Identify which cell holds the provided text, then report its (X, Y) central coordinate. 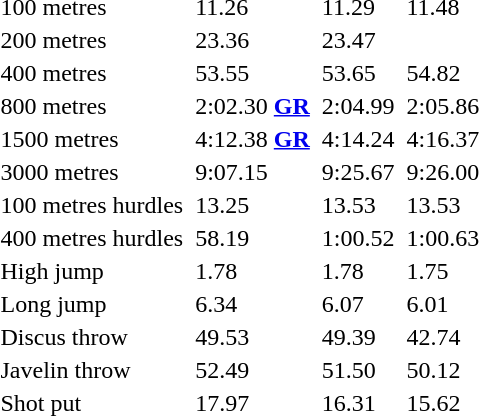
9:07.15 (253, 172)
6.34 (253, 304)
13.25 (253, 205)
4:14.24 (358, 139)
49.39 (358, 337)
23.36 (253, 40)
6.07 (358, 304)
52.49 (253, 370)
58.19 (253, 238)
53.65 (358, 73)
51.50 (358, 370)
9:25.67 (358, 172)
53.55 (253, 73)
1:00.52 (358, 238)
2:04.99 (358, 106)
2:02.30 GR (253, 106)
13.53 (358, 205)
49.53 (253, 337)
4:12.38 GR (253, 139)
23.47 (358, 40)
